Locate the cell with the specified text and output its (x, y) center coordinate. 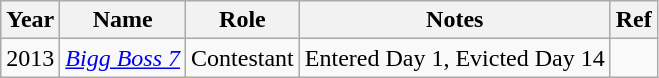
Notes (454, 20)
Ref (634, 20)
Year (30, 20)
Role (243, 20)
Contestant (243, 58)
Name (123, 20)
Entered Day 1, Evicted Day 14 (454, 58)
2013 (30, 58)
Bigg Boss 7 (123, 58)
